Identify which cell holds the provided text, then report its (X, Y) central coordinate. 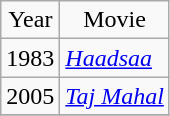
2005 (30, 96)
Movie (115, 20)
Haadsaa (115, 58)
Year (30, 20)
1983 (30, 58)
Taj Mahal (115, 96)
